Pinpoint the cell where the given text exists, returning its [x, y] midpoint coordinate. 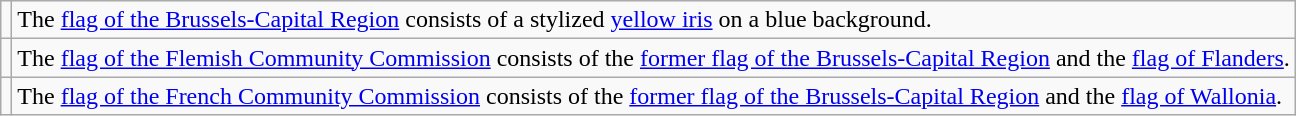
The flag of the Brussels-Capital Region consists of a stylized yellow iris on a blue background. [654, 20]
The flag of the Flemish Community Commission consists of the former flag of the Brussels-Capital Region and the flag of Flanders. [654, 58]
The flag of the French Community Commission consists of the former flag of the Brussels-Capital Region and the flag of Wallonia. [654, 96]
